Return the [X, Y] coordinate for the center point of the cell that contains the specified text.  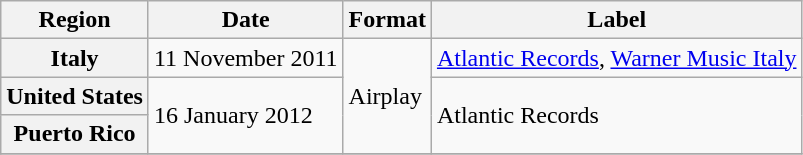
16 January 2012 [246, 115]
Italy [75, 58]
Format [387, 20]
Puerto Rico [75, 134]
Atlantic Records, Warner Music Italy [616, 58]
Airplay [387, 96]
Region [75, 20]
Date [246, 20]
Label [616, 20]
United States [75, 96]
11 November 2011 [246, 58]
Atlantic Records [616, 115]
